Find where the given text appears and provide that cell's center as [x, y] coordinate. 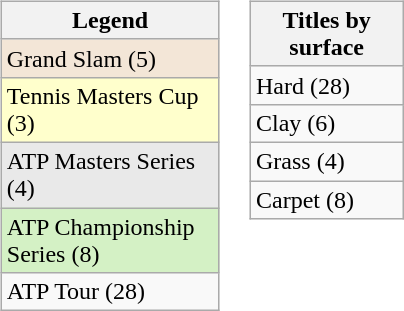
ATP Masters Series (4) [110, 174]
Titles by surface [326, 34]
ATP Tour (28) [110, 292]
Tennis Masters Cup (3) [110, 110]
Carpet (8) [326, 199]
ATP Championship Series (8) [110, 240]
Clay (6) [326, 123]
Grand Slam (5) [110, 58]
Hard (28) [326, 85]
Legend [110, 20]
Grass (4) [326, 161]
